Capture the cell that displays the provided text and extract its (X, Y) central coordinate. 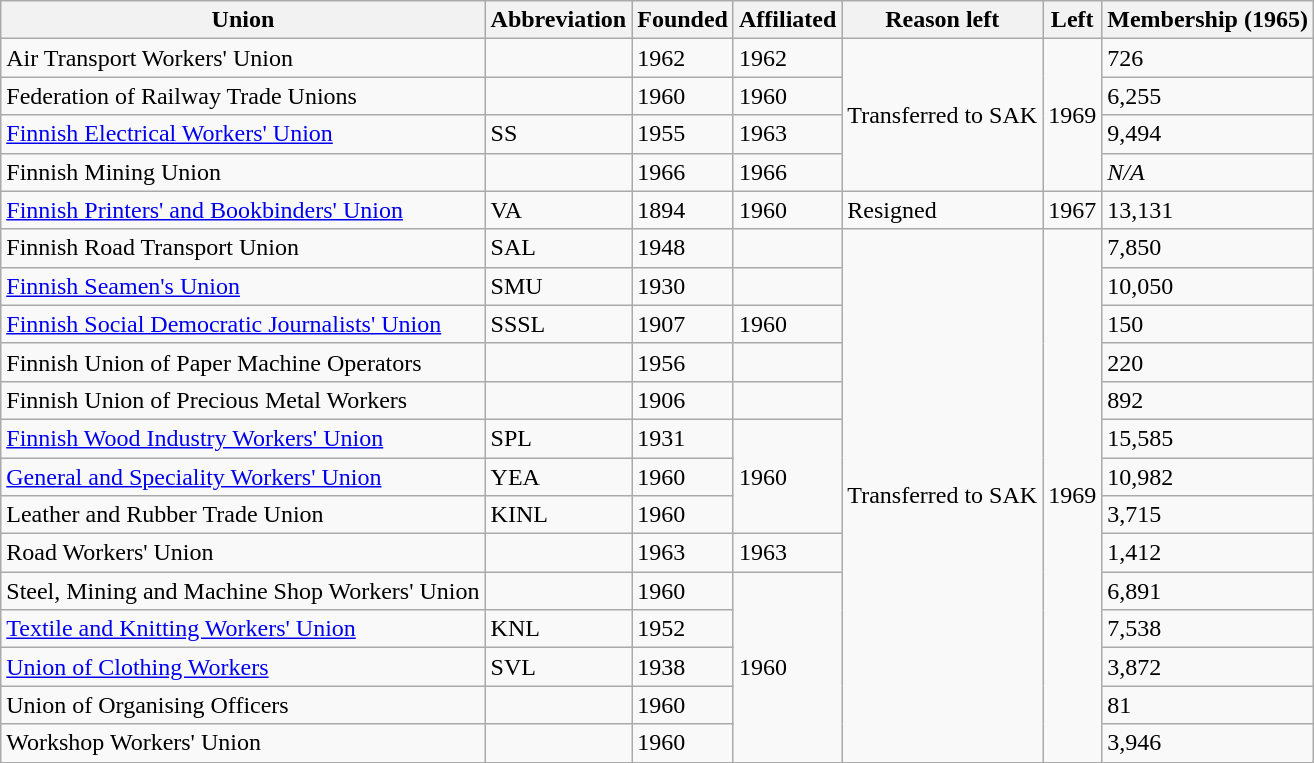
1938 (683, 667)
Workshop Workers' Union (243, 743)
SVL (558, 667)
SSSL (558, 324)
1906 (683, 400)
10,050 (1208, 286)
1930 (683, 286)
KINL (558, 515)
Union (243, 20)
Founded (683, 20)
726 (1208, 58)
10,982 (1208, 477)
1948 (683, 248)
Steel, Mining and Machine Shop Workers' Union (243, 591)
Federation of Railway Trade Unions (243, 96)
7,538 (1208, 629)
Reason left (942, 20)
1894 (683, 210)
Abbreviation (558, 20)
Finnish Electrical Workers' Union (243, 134)
SS (558, 134)
1967 (1072, 210)
KNL (558, 629)
7,850 (1208, 248)
Textile and Knitting Workers' Union (243, 629)
3,872 (1208, 667)
Leather and Rubber Trade Union (243, 515)
Finnish Printers' and Bookbinders' Union (243, 210)
220 (1208, 362)
Membership (1965) (1208, 20)
13,131 (1208, 210)
Finnish Mining Union (243, 172)
15,585 (1208, 438)
Left (1072, 20)
SPL (558, 438)
YEA (558, 477)
3,946 (1208, 743)
3,715 (1208, 515)
General and Speciality Workers' Union (243, 477)
1955 (683, 134)
Finnish Social Democratic Journalists' Union (243, 324)
Finnish Union of Paper Machine Operators (243, 362)
1907 (683, 324)
Road Workers' Union (243, 553)
Union of Organising Officers (243, 705)
81 (1208, 705)
1931 (683, 438)
1952 (683, 629)
Finnish Union of Precious Metal Workers (243, 400)
1,412 (1208, 553)
1956 (683, 362)
Finnish Road Transport Union (243, 248)
Resigned (942, 210)
N/A (1208, 172)
892 (1208, 400)
9,494 (1208, 134)
Finnish Wood Industry Workers' Union (243, 438)
SMU (558, 286)
Finnish Seamen's Union (243, 286)
SAL (558, 248)
VA (558, 210)
Union of Clothing Workers (243, 667)
150 (1208, 324)
6,891 (1208, 591)
Affiliated (787, 20)
6,255 (1208, 96)
Air Transport Workers' Union (243, 58)
